Output the (x, y) coordinate of the center of the cell containing the given text.  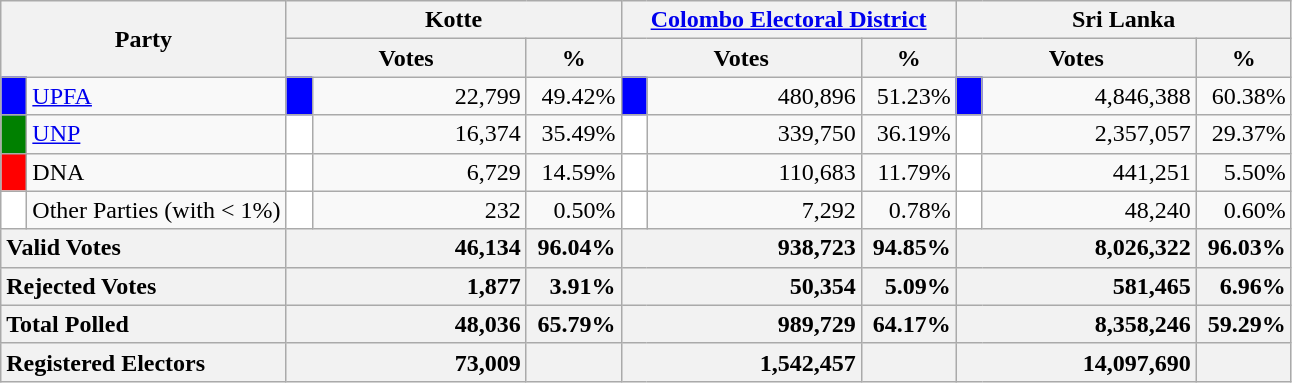
5.50% (1244, 172)
7,292 (754, 210)
48,240 (1089, 210)
1,542,457 (741, 362)
339,750 (754, 134)
Other Parties (with < 1%) (156, 210)
60.38% (1244, 96)
49.42% (574, 96)
Colombo Electoral District (788, 20)
35.49% (574, 134)
46,134 (406, 248)
11.79% (908, 172)
3.91% (574, 286)
29.37% (1244, 134)
6,729 (419, 172)
Registered Electors (144, 362)
Total Polled (144, 324)
480,896 (754, 96)
14,097,690 (1076, 362)
6.96% (1244, 286)
232 (419, 210)
0.60% (1244, 210)
65.79% (574, 324)
110,683 (754, 172)
Rejected Votes (144, 286)
0.78% (908, 210)
8,358,246 (1076, 324)
Party (144, 39)
94.85% (908, 248)
441,251 (1089, 172)
51.23% (908, 96)
14.59% (574, 172)
50,354 (741, 286)
0.50% (574, 210)
Sri Lanka (1124, 20)
2,357,057 (1089, 134)
96.04% (574, 248)
36.19% (908, 134)
16,374 (419, 134)
581,465 (1076, 286)
22,799 (419, 96)
73,009 (406, 362)
59.29% (1244, 324)
64.17% (908, 324)
938,723 (741, 248)
4,846,388 (1089, 96)
48,036 (406, 324)
8,026,322 (1076, 248)
5.09% (908, 286)
UNP (156, 134)
1,877 (406, 286)
UPFA (156, 96)
989,729 (741, 324)
Kotte (454, 20)
DNA (156, 172)
Valid Votes (144, 248)
96.03% (1244, 248)
